Search for the cell housing the specified text and yield its (x, y) center coordinate. 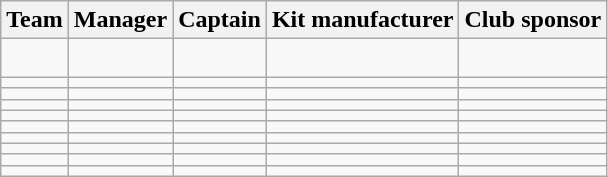
Kit manufacturer (362, 20)
Manager (120, 20)
Club sponsor (533, 20)
Team (35, 20)
Captain (220, 20)
